Search for the cell housing the specified text and yield its [X, Y] center coordinate. 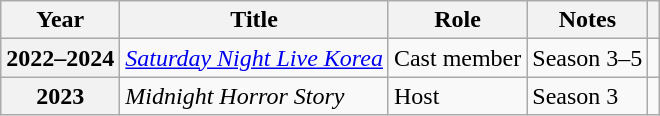
Season 3–5 [588, 58]
Season 3 [588, 96]
Year [60, 20]
Midnight Horror Story [254, 96]
Host [457, 96]
2023 [60, 96]
Title [254, 20]
Saturday Night Live Korea [254, 58]
Cast member [457, 58]
Role [457, 20]
Notes [588, 20]
2022–2024 [60, 58]
